Output the (x, y) coordinate of the center of the cell containing the given text.  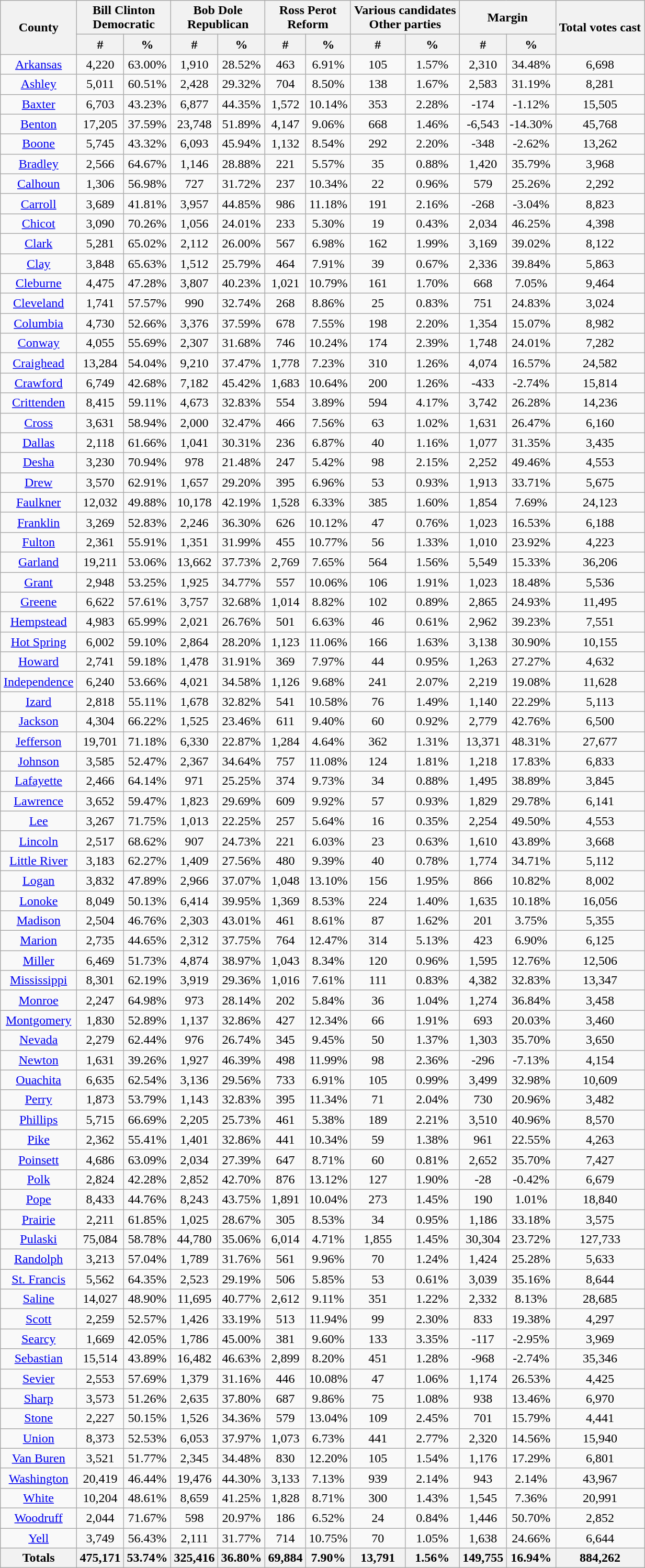
10.24% (328, 343)
351 (378, 1299)
53.66% (148, 682)
52.47% (148, 761)
5.57% (328, 164)
764 (286, 941)
45.42% (242, 383)
10,204 (100, 1498)
-14.30% (531, 124)
35.79% (531, 164)
2,211 (100, 1220)
63.09% (148, 1159)
451 (378, 1359)
3,136 (195, 1080)
7.61% (328, 980)
37.75% (242, 941)
2,504 (100, 921)
907 (195, 841)
43.75% (242, 1199)
33.71% (531, 482)
1.06% (432, 1379)
554 (286, 403)
733 (286, 1080)
10.75% (328, 1538)
2,652 (483, 1159)
162 (378, 243)
Crittenden (39, 403)
3,133 (286, 1478)
564 (378, 562)
50.70% (531, 1518)
32.82% (242, 702)
13.10% (328, 881)
55.11% (148, 702)
62.19% (148, 980)
Calhoun (39, 184)
-2.62% (531, 144)
-433 (483, 383)
15.79% (531, 1418)
4,147 (286, 124)
2,566 (100, 164)
38.89% (531, 781)
2.45% (432, 1418)
2,583 (483, 84)
31.77% (242, 1538)
51.89% (242, 124)
1.24% (432, 1259)
236 (286, 443)
29.32% (242, 84)
8,002 (599, 881)
30.31% (242, 443)
3,969 (599, 1339)
0.99% (432, 1080)
44.76% (148, 1199)
557 (286, 582)
35,346 (599, 1359)
8.86% (328, 303)
2,112 (195, 243)
2.39% (432, 343)
2,428 (195, 84)
County (39, 27)
1.37% (432, 1040)
133 (378, 1339)
36.80% (242, 1558)
3,458 (599, 1000)
6,801 (599, 1458)
714 (286, 1538)
1.08% (432, 1398)
990 (195, 303)
6,703 (100, 104)
2,948 (100, 582)
26.00% (242, 243)
29.78% (531, 801)
4.17% (432, 403)
33.19% (242, 1319)
609 (286, 801)
Grant (39, 582)
46.76% (148, 921)
268 (286, 303)
4,154 (599, 1060)
7.13% (328, 1478)
49.50% (531, 821)
28.20% (242, 642)
12.47% (328, 941)
6,833 (599, 761)
464 (286, 263)
6,014 (286, 1239)
Boone (39, 144)
37.97% (242, 1438)
Total votes cast (599, 27)
31.76% (242, 1259)
23.46% (242, 721)
0.67% (432, 263)
3,510 (483, 1120)
64.35% (148, 1279)
1,829 (483, 801)
-7.13% (531, 1060)
325,416 (195, 1558)
57.04% (148, 1259)
1,778 (286, 363)
3,169 (483, 243)
7,282 (599, 343)
4,263 (599, 1140)
1.49% (432, 702)
1.31% (432, 741)
Totals (39, 1558)
1,306 (100, 184)
Lawrence (39, 801)
23 (378, 841)
40.96% (531, 1120)
3,749 (100, 1538)
1,025 (195, 1220)
10.58% (328, 702)
34.58% (242, 682)
25.79% (242, 263)
1,572 (286, 104)
Various candidatesOther parties (405, 18)
Woodruff (39, 1518)
1,638 (483, 1538)
189 (378, 1120)
1,828 (286, 1498)
427 (286, 1020)
16,482 (195, 1359)
40.23% (242, 284)
7.90% (328, 1558)
43.32% (148, 144)
111 (378, 980)
8.20% (328, 1359)
3,919 (195, 980)
Cleveland (39, 303)
1,426 (195, 1319)
3,757 (195, 602)
2,769 (286, 562)
1.95% (432, 881)
70.94% (148, 462)
49.88% (148, 502)
8.50% (328, 84)
3,631 (100, 423)
1,669 (100, 1339)
31.35% (531, 443)
200 (378, 383)
1.81% (432, 761)
29.69% (242, 801)
3,138 (483, 642)
-3.04% (531, 204)
Bradley (39, 164)
5,745 (100, 144)
4,673 (195, 403)
1.43% (432, 1498)
26.28% (531, 403)
10,155 (599, 642)
13,371 (483, 741)
353 (378, 104)
4,983 (100, 622)
58.94% (148, 423)
9.40% (328, 721)
7.97% (328, 662)
730 (483, 1100)
-174 (483, 104)
48.31% (531, 741)
381 (286, 1339)
4,021 (195, 682)
9.60% (328, 1339)
Madison (39, 921)
1,354 (483, 323)
5,536 (599, 582)
1,014 (286, 602)
3,183 (100, 861)
1,910 (195, 64)
43,967 (599, 1478)
0.63% (432, 841)
310 (378, 363)
44.65% (148, 941)
49.46% (531, 462)
59.11% (148, 403)
11.18% (328, 204)
2,466 (100, 781)
-268 (483, 204)
53.74% (148, 1558)
42.76% (531, 721)
1.99% (432, 243)
17.29% (531, 1458)
Benton (39, 124)
751 (483, 303)
3,024 (599, 303)
55.69% (148, 343)
54.04% (148, 363)
5.38% (328, 1120)
41.25% (242, 1498)
6,644 (599, 1538)
24.73% (242, 841)
44,780 (195, 1239)
11.34% (328, 1100)
51.73% (148, 961)
75,084 (100, 1239)
24,123 (599, 502)
39.95% (242, 900)
11.99% (328, 1060)
11.94% (328, 1319)
9,464 (599, 284)
25.73% (242, 1120)
1,137 (195, 1020)
59 (378, 1140)
3,573 (100, 1398)
1.02% (432, 423)
693 (483, 1020)
976 (195, 1040)
1,528 (286, 502)
6,160 (599, 423)
24.93% (531, 602)
2,320 (483, 1438)
66 (378, 1020)
2,307 (195, 343)
Ashley (39, 84)
1.04% (432, 1000)
9.86% (328, 1398)
10.04% (328, 1199)
44.85% (242, 204)
8.54% (328, 144)
6,622 (100, 602)
1,351 (195, 542)
567 (286, 243)
31.91% (242, 662)
Baxter (39, 104)
20.97% (242, 1518)
24 (378, 1518)
455 (286, 542)
8,122 (599, 243)
27.56% (242, 861)
6,240 (100, 682)
Chicot (39, 223)
2,292 (599, 184)
Little River (39, 861)
198 (378, 323)
4,730 (100, 323)
2,824 (100, 1179)
2,303 (195, 921)
506 (286, 1279)
3,376 (195, 323)
15.33% (531, 562)
498 (286, 1060)
423 (483, 941)
704 (286, 84)
Pope (39, 1199)
10.82% (531, 881)
Margin (507, 18)
59.10% (148, 642)
6.87% (328, 443)
Sebastian (39, 1359)
17.83% (531, 761)
4,874 (195, 961)
1,016 (286, 980)
8.82% (328, 602)
Searcy (39, 1339)
1,048 (286, 881)
Clay (39, 263)
Randolph (39, 1259)
28.88% (242, 164)
28.67% (242, 1220)
4,425 (599, 1379)
1,140 (483, 702)
314 (378, 941)
5,633 (599, 1259)
2,864 (195, 642)
8,659 (195, 1498)
18,840 (599, 1199)
1,077 (483, 443)
2,247 (100, 1000)
Ouachita (39, 1080)
2,336 (483, 263)
4,055 (100, 343)
12.34% (328, 1020)
1,369 (286, 900)
7.23% (328, 363)
3,213 (100, 1259)
1.22% (432, 1299)
46.44% (148, 1478)
42.19% (242, 502)
1,657 (195, 482)
9.73% (328, 781)
1.70% (432, 284)
1,823 (195, 801)
Lee (39, 821)
3,652 (100, 801)
Monroe (39, 1000)
1,595 (483, 961)
23.72% (531, 1239)
Cleburne (39, 284)
66.69% (148, 1120)
3,570 (100, 482)
0.81% (432, 1159)
10.64% (328, 383)
3,585 (100, 761)
3,435 (599, 443)
62.91% (148, 482)
37.07% (242, 881)
9.39% (328, 861)
8,644 (599, 1279)
1.33% (432, 542)
34.64% (242, 761)
6.33% (328, 502)
71.75% (148, 821)
22.29% (531, 702)
12,506 (599, 961)
6.63% (328, 622)
1.46% (432, 124)
23,748 (195, 124)
36.30% (242, 522)
5,715 (100, 1120)
27.27% (531, 662)
4,220 (100, 64)
466 (286, 423)
Johnson (39, 761)
15,940 (599, 1438)
9.11% (328, 1299)
14,236 (599, 403)
59.47% (148, 801)
11,628 (599, 682)
6,414 (195, 900)
2,000 (195, 423)
7.91% (328, 263)
2.36% (432, 1060)
51.26% (148, 1398)
1,274 (483, 1000)
2.16% (432, 204)
Hot Spring (39, 642)
6,635 (100, 1080)
1.57% (432, 64)
1,303 (483, 1040)
76 (378, 702)
13,262 (599, 144)
-0.42% (531, 1179)
9.06% (328, 124)
6,002 (100, 642)
70.26% (148, 223)
58.78% (148, 1239)
56 (378, 542)
43.23% (148, 104)
1.90% (432, 1179)
-1.12% (531, 104)
1,525 (195, 721)
2,735 (100, 941)
1.28% (432, 1359)
46.39% (242, 1060)
1,041 (195, 443)
9.96% (328, 1259)
8,982 (599, 323)
978 (195, 462)
369 (286, 662)
62.44% (148, 1040)
6,053 (195, 1438)
2,118 (100, 443)
362 (378, 741)
5.84% (328, 1000)
6,188 (599, 522)
1,143 (195, 1100)
Mississippi (39, 980)
0.43% (432, 223)
56.98% (148, 184)
69,884 (286, 1558)
36,206 (599, 562)
4,441 (599, 1418)
2,361 (100, 542)
201 (483, 921)
4,297 (599, 1319)
32.68% (242, 602)
2,254 (483, 821)
16.53% (531, 522)
10.77% (328, 542)
1,927 (195, 1060)
6,141 (599, 801)
1,683 (286, 383)
2,219 (483, 682)
1,610 (483, 841)
866 (483, 881)
6,469 (100, 961)
44.35% (242, 104)
11.06% (328, 642)
4,223 (599, 542)
19 (378, 223)
138 (378, 84)
8,823 (599, 204)
501 (286, 622)
202 (286, 1000)
45.00% (242, 1339)
Washington (39, 1478)
25.26% (531, 184)
65.63% (148, 263)
53.06% (148, 562)
20,991 (599, 1498)
12.76% (531, 961)
3.35% (432, 1339)
71.18% (148, 741)
30,304 (483, 1239)
52.66% (148, 323)
66.22% (148, 721)
6,749 (100, 383)
6.73% (328, 1438)
374 (286, 781)
1,786 (195, 1339)
8,373 (100, 1438)
11,695 (195, 1299)
2,246 (195, 522)
1,741 (100, 303)
28.14% (242, 1000)
14,027 (100, 1299)
39.02% (531, 243)
174 (378, 343)
2.04% (432, 1100)
190 (483, 1199)
19.38% (531, 1319)
3,832 (100, 881)
3,521 (100, 1458)
757 (286, 761)
0.92% (432, 721)
31.68% (242, 343)
1.54% (432, 1458)
1.62% (432, 921)
Lafayette (39, 781)
3,968 (599, 164)
56.43% (148, 1538)
1,146 (195, 164)
4,398 (599, 223)
1,446 (483, 1518)
1,010 (483, 542)
273 (378, 1199)
Garland (39, 562)
4,074 (483, 363)
19,211 (100, 562)
10.79% (328, 284)
2,818 (100, 702)
Perry (39, 1100)
2,044 (100, 1518)
1,512 (195, 263)
13,347 (599, 980)
64.98% (148, 1000)
13.12% (328, 1179)
Newton (39, 1060)
13.46% (531, 1398)
1,855 (378, 1239)
561 (286, 1259)
57.57% (148, 303)
65.99% (148, 622)
50.13% (148, 900)
Marion (39, 941)
Izard (39, 702)
45,768 (599, 124)
5,355 (599, 921)
2.30% (432, 1319)
St. Francis (39, 1279)
28,685 (599, 1299)
156 (378, 881)
5,281 (100, 243)
541 (286, 702)
0.35% (432, 821)
3,090 (100, 223)
701 (483, 1418)
1,420 (483, 164)
1,263 (483, 662)
12.20% (328, 1458)
Lonoke (39, 900)
127,733 (599, 1239)
1,379 (195, 1379)
149,755 (483, 1558)
55.41% (148, 1140)
3,039 (483, 1279)
34.71% (531, 861)
24.83% (531, 303)
64.67% (148, 164)
2,741 (100, 662)
1,748 (483, 343)
31.72% (242, 184)
1,073 (286, 1438)
24.66% (531, 1538)
257 (286, 821)
1.16% (432, 443)
10.06% (328, 582)
10.12% (328, 522)
109 (378, 1418)
1.38% (432, 1140)
120 (378, 961)
7.55% (328, 323)
0.84% (432, 1518)
39.23% (531, 622)
746 (286, 343)
3,845 (599, 781)
Scott (39, 1319)
61.85% (148, 1220)
8,049 (100, 900)
6.98% (328, 243)
20.03% (531, 1020)
2,205 (195, 1120)
2.21% (432, 1120)
5.13% (432, 941)
57.61% (148, 602)
876 (286, 1179)
8.13% (531, 1299)
26.47% (531, 423)
1,495 (483, 781)
3.89% (328, 403)
2,332 (483, 1299)
2,111 (195, 1538)
7.56% (328, 423)
5,549 (483, 562)
Bob DoleRepublican (218, 18)
3,807 (195, 284)
3,668 (599, 841)
22.87% (242, 741)
Fulton (39, 542)
1,854 (483, 502)
247 (286, 462)
1,013 (195, 821)
Sharp (39, 1398)
11.08% (328, 761)
7,427 (599, 1159)
2.07% (432, 682)
8,243 (195, 1199)
Howard (39, 662)
35.06% (242, 1239)
3,269 (100, 522)
39.26% (148, 1060)
6.52% (328, 1518)
727 (195, 184)
3,957 (195, 204)
23.92% (531, 542)
19,701 (100, 741)
2,612 (286, 1299)
12,032 (100, 502)
6,679 (599, 1179)
19.08% (531, 682)
45.94% (242, 144)
3,482 (599, 1100)
1,043 (286, 961)
44 (378, 662)
36 (378, 1000)
8,433 (100, 1199)
6,330 (195, 741)
22.55% (531, 1140)
26.53% (531, 1379)
59.18% (148, 662)
50 (378, 1040)
0.76% (432, 522)
2,279 (100, 1040)
48.61% (148, 1498)
10.18% (531, 900)
5.30% (328, 223)
44.30% (242, 1478)
2,367 (195, 761)
11,495 (599, 602)
1.05% (432, 1538)
21.48% (242, 462)
647 (286, 1159)
Nevada (39, 1040)
-348 (483, 144)
48.90% (148, 1299)
1,021 (286, 284)
687 (286, 1398)
961 (483, 1140)
9.45% (328, 1040)
Bill ClintonDemocratic (124, 18)
2,553 (100, 1379)
191 (378, 204)
38.97% (242, 961)
986 (286, 204)
385 (378, 502)
5.64% (328, 821)
3,499 (483, 1080)
Ross PerotReform (308, 18)
Independence (39, 682)
Carroll (39, 204)
6,877 (195, 104)
938 (483, 1398)
Miller (39, 961)
233 (286, 223)
Logan (39, 881)
598 (195, 1518)
Lincoln (39, 841)
6,125 (599, 941)
124 (378, 761)
1,526 (195, 1418)
47.89% (148, 881)
Cross (39, 423)
75 (378, 1398)
2.77% (432, 1438)
16.57% (531, 363)
1,176 (483, 1458)
Arkansas (39, 64)
2,962 (483, 622)
127 (378, 1179)
971 (195, 781)
15.07% (531, 323)
Hempstead (39, 622)
2,310 (483, 64)
1.67% (432, 84)
513 (286, 1319)
71.67% (148, 1518)
6,093 (195, 144)
2,899 (286, 1359)
1.40% (432, 900)
1,056 (195, 223)
26.76% (242, 622)
4,382 (483, 980)
1,284 (286, 741)
237 (286, 184)
-2.95% (531, 1339)
480 (286, 861)
Columbia (39, 323)
1,635 (483, 900)
Pulaski (39, 1239)
52.83% (148, 522)
2,259 (100, 1319)
Poinsett (39, 1159)
7.36% (531, 1498)
Crawford (39, 383)
-28 (483, 1179)
29.20% (242, 482)
Stone (39, 1418)
1,830 (100, 1020)
31.16% (242, 1379)
3.75% (531, 921)
678 (286, 323)
2,517 (100, 841)
10,178 (195, 502)
10,609 (599, 1080)
Desha (39, 462)
2,779 (483, 721)
15,514 (100, 1359)
46.25% (531, 223)
42.05% (148, 1339)
5,011 (100, 84)
Craighead (39, 363)
87 (378, 921)
71 (378, 1100)
15,814 (599, 383)
Clark (39, 243)
1.01% (531, 1199)
34.36% (242, 1418)
Conway (39, 343)
3,848 (100, 263)
32.98% (531, 1080)
60.51% (148, 84)
Jefferson (39, 741)
106 (378, 582)
1,132 (286, 144)
28.52% (242, 64)
64.14% (148, 781)
7,551 (599, 622)
20.96% (531, 1100)
1,891 (286, 1199)
Yell (39, 1538)
36.84% (531, 1000)
40.77% (242, 1299)
22 (378, 184)
Montgomery (39, 1020)
16,056 (599, 900)
Van Buren (39, 1458)
241 (378, 682)
626 (286, 522)
15,505 (599, 104)
3,230 (100, 462)
8,281 (599, 84)
-296 (483, 1060)
2.15% (432, 462)
3,689 (100, 204)
1,218 (483, 761)
25.28% (531, 1259)
1,401 (195, 1140)
973 (195, 1000)
46.63% (242, 1359)
6,698 (599, 64)
611 (286, 721)
13,284 (100, 363)
47.28% (148, 284)
Pike (39, 1140)
2,227 (100, 1418)
830 (286, 1458)
65.02% (148, 243)
10.14% (328, 104)
5,112 (599, 861)
52.89% (148, 1020)
7.69% (531, 502)
17,205 (100, 124)
24,582 (599, 363)
1,789 (195, 1259)
Faulkner (39, 502)
7.05% (531, 284)
29.19% (242, 1279)
594 (378, 403)
13,791 (378, 1558)
68.62% (148, 841)
19,476 (195, 1478)
White (39, 1498)
Jackson (39, 721)
6,970 (599, 1398)
Saline (39, 1299)
1,873 (100, 1100)
14.56% (531, 1438)
8.61% (328, 921)
43.01% (242, 921)
166 (378, 642)
4,475 (100, 284)
4,686 (100, 1159)
1,678 (195, 702)
1,126 (286, 682)
35.16% (531, 1279)
52.53% (148, 1438)
62.54% (148, 1080)
Sevier (39, 1379)
Polk (39, 1179)
53.25% (148, 582)
1,123 (286, 642)
3,650 (599, 1040)
345 (286, 1040)
2,252 (483, 462)
37.73% (242, 562)
0.89% (432, 602)
57 (378, 801)
1,186 (483, 1220)
31.99% (242, 542)
1,174 (483, 1379)
39 (378, 263)
2,312 (195, 941)
42.68% (148, 383)
4.71% (328, 1239)
300 (378, 1498)
53.79% (148, 1100)
-968 (483, 1359)
3,742 (483, 403)
161 (378, 284)
1.60% (432, 502)
9,210 (195, 363)
Dallas (39, 443)
102 (378, 602)
2.28% (432, 104)
29.36% (242, 980)
18.48% (531, 582)
1,424 (483, 1259)
1,774 (483, 861)
884,262 (599, 1558)
Union (39, 1438)
61.66% (148, 443)
3,575 (599, 1220)
55.91% (148, 542)
52.57% (148, 1319)
3,460 (599, 1020)
62.27% (148, 861)
6.90% (531, 941)
6.03% (328, 841)
57.69% (148, 1379)
39.84% (531, 263)
34.77% (242, 582)
42.28% (148, 1179)
42.70% (242, 1179)
46 (378, 622)
35 (378, 164)
224 (378, 900)
20,419 (100, 1478)
Phillips (39, 1120)
2,345 (195, 1458)
25.25% (242, 781)
186 (286, 1518)
8,570 (599, 1120)
5,675 (599, 482)
2,865 (483, 602)
1,478 (195, 662)
2,635 (195, 1398)
1,913 (483, 482)
3,267 (100, 821)
5.42% (328, 462)
8,415 (100, 403)
943 (483, 1478)
1,925 (195, 582)
13.04% (328, 1418)
4.64% (328, 741)
4,632 (599, 662)
27.39% (242, 1159)
51.77% (148, 1458)
-6,543 (483, 124)
99 (378, 1319)
939 (378, 1478)
9.92% (328, 801)
7,182 (195, 383)
Drew (39, 482)
27,677 (599, 741)
1.63% (432, 642)
833 (483, 1319)
Greene (39, 602)
-117 (483, 1339)
1,409 (195, 861)
29.56% (242, 1080)
31.19% (531, 84)
16.94% (531, 1558)
63.00% (148, 64)
32.74% (242, 303)
2,021 (195, 622)
26.74% (242, 1040)
41.81% (148, 204)
8,301 (100, 980)
5.85% (328, 1279)
446 (286, 1379)
2,523 (195, 1279)
475,171 (100, 1558)
33.18% (531, 1220)
5,863 (599, 263)
25 (378, 303)
6.96% (328, 482)
0.78% (432, 861)
6,500 (599, 721)
5,562 (100, 1279)
10.08% (328, 1379)
22.25% (242, 821)
2,966 (195, 881)
5,113 (599, 702)
50.15% (148, 1418)
2,362 (100, 1140)
7.65% (328, 562)
8.34% (328, 961)
32.47% (242, 423)
Franklin (39, 522)
9.68% (328, 682)
63 (378, 423)
305 (286, 1220)
4,304 (100, 721)
16 (378, 821)
1,545 (483, 1498)
Prairie (39, 1220)
463 (286, 64)
13,662 (195, 562)
37.80% (242, 1398)
292 (378, 144)
37.47% (242, 363)
30.90% (531, 642)
